Capture the cell that displays the provided text and extract its (X, Y) central coordinate. 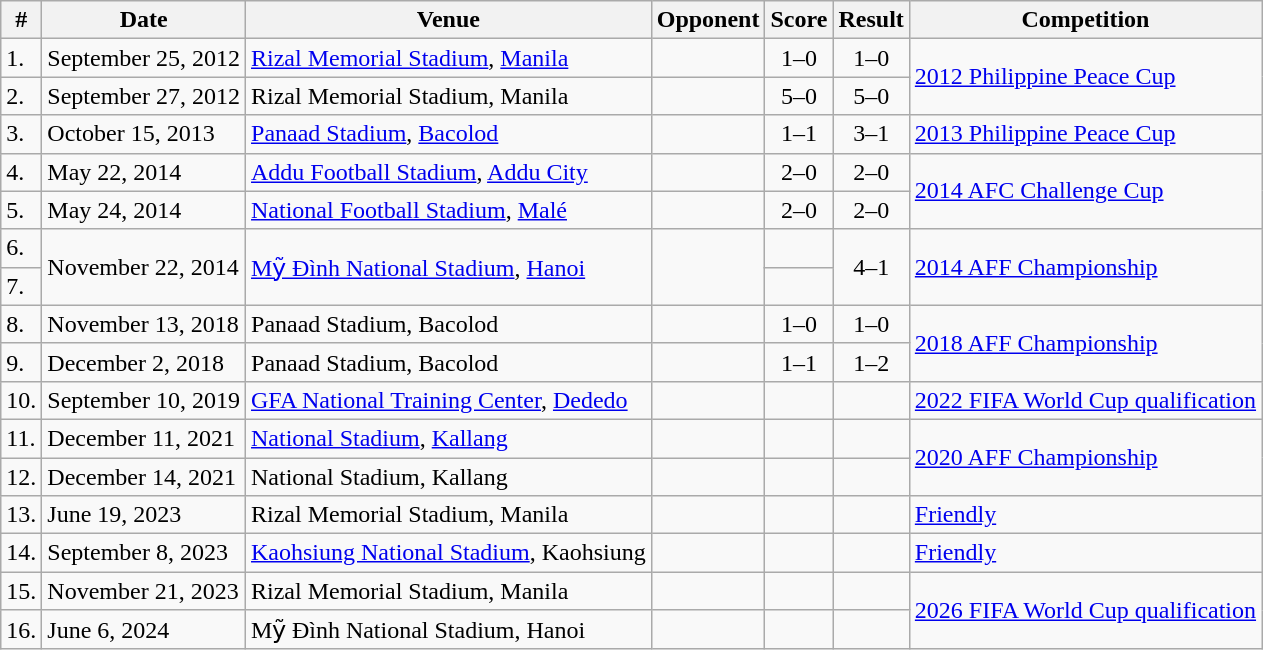
2014 AFC Challenge Cup (1085, 191)
11. (22, 438)
2014 AFF Championship (1085, 267)
Score (799, 20)
Venue (449, 20)
Addu Football Stadium, Addu City (449, 172)
December 2, 2018 (144, 362)
September 10, 2019 (144, 400)
10. (22, 400)
Opponent (708, 20)
June 6, 2024 (144, 630)
9. (22, 362)
September 27, 2012 (144, 96)
12. (22, 477)
September 8, 2023 (144, 553)
2018 AFF Championship (1085, 343)
May 24, 2014 (144, 210)
2026 FIFA World Cup qualification (1085, 611)
December 14, 2021 (144, 477)
# (22, 20)
5. (22, 210)
14. (22, 553)
6. (22, 248)
8. (22, 324)
November 21, 2023 (144, 591)
October 15, 2013 (144, 134)
May 22, 2014 (144, 172)
2012 Philippine Peace Cup (1085, 77)
Competition (1085, 20)
2022 FIFA World Cup qualification (1085, 400)
GFA National Training Center, Dededo (449, 400)
16. (22, 630)
Result (871, 20)
7. (22, 286)
2013 Philippine Peace Cup (1085, 134)
December 11, 2021 (144, 438)
1. (22, 58)
4. (22, 172)
2020 AFF Championship (1085, 457)
June 19, 2023 (144, 515)
Kaohsiung National Stadium, Kaohsiung (449, 553)
2. (22, 96)
13. (22, 515)
4–1 (871, 267)
November 22, 2014 (144, 267)
1–2 (871, 362)
Date (144, 20)
15. (22, 591)
September 25, 2012 (144, 58)
3–1 (871, 134)
National Football Stadium, Malé (449, 210)
November 13, 2018 (144, 324)
3. (22, 134)
